Extract the (x, y) coordinate from the center of the cell holding the provided text.  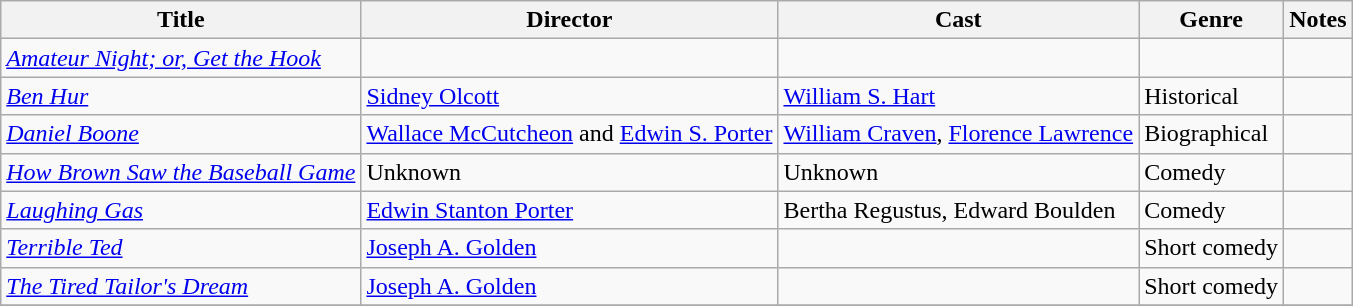
William Craven, Florence Lawrence (958, 134)
Wallace McCutcheon and Edwin S. Porter (570, 134)
Daniel Boone (181, 134)
Cast (958, 20)
Bertha Regustus, Edward Boulden (958, 210)
The Tired Tailor's Dream (181, 286)
Amateur Night; or, Get the Hook (181, 58)
Director (570, 20)
Terrible Ted (181, 248)
Sidney Olcott (570, 96)
Title (181, 20)
Biographical (1212, 134)
Notes (1318, 20)
Ben Hur (181, 96)
Laughing Gas (181, 210)
Genre (1212, 20)
How Brown Saw the Baseball Game (181, 172)
Edwin Stanton Porter (570, 210)
Historical (1212, 96)
William S. Hart (958, 96)
